Extract the [x, y] coordinate from the center of the cell holding the provided text.  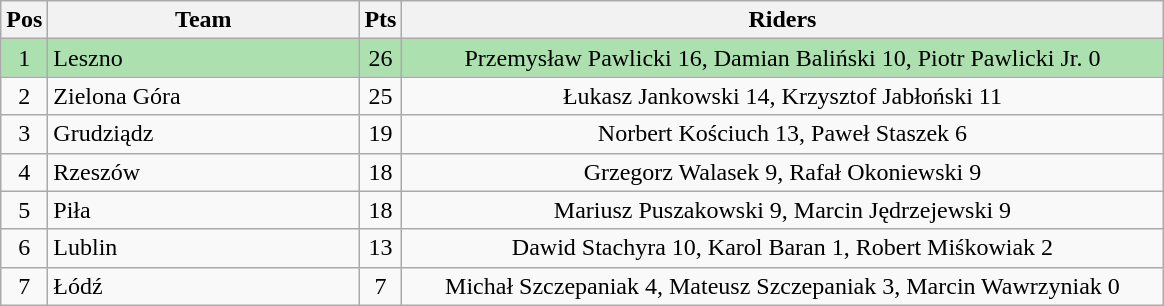
Riders [782, 20]
Rzeszów [204, 172]
2 [24, 96]
Zielona Góra [204, 96]
Pts [380, 20]
Norbert Kościuch 13, Paweł Staszek 6 [782, 134]
Mariusz Puszakowski 9, Marcin Jędrzejewski 9 [782, 210]
26 [380, 58]
Łódź [204, 286]
4 [24, 172]
Michał Szczepaniak 4, Mateusz Szczepaniak 3, Marcin Wawrzyniak 0 [782, 286]
1 [24, 58]
Leszno [204, 58]
Piła [204, 210]
19 [380, 134]
Grzegorz Walasek 9, Rafał Okoniewski 9 [782, 172]
25 [380, 96]
Team [204, 20]
Pos [24, 20]
3 [24, 134]
Łukasz Jankowski 14, Krzysztof Jabłoński 11 [782, 96]
Przemysław Pawlicki 16, Damian Baliński 10, Piotr Pawlicki Jr. 0 [782, 58]
Lublin [204, 248]
6 [24, 248]
Dawid Stachyra 10, Karol Baran 1, Robert Miśkowiak 2 [782, 248]
Grudziądz [204, 134]
13 [380, 248]
5 [24, 210]
